Locate the cell with the specified text and output its (x, y) center coordinate. 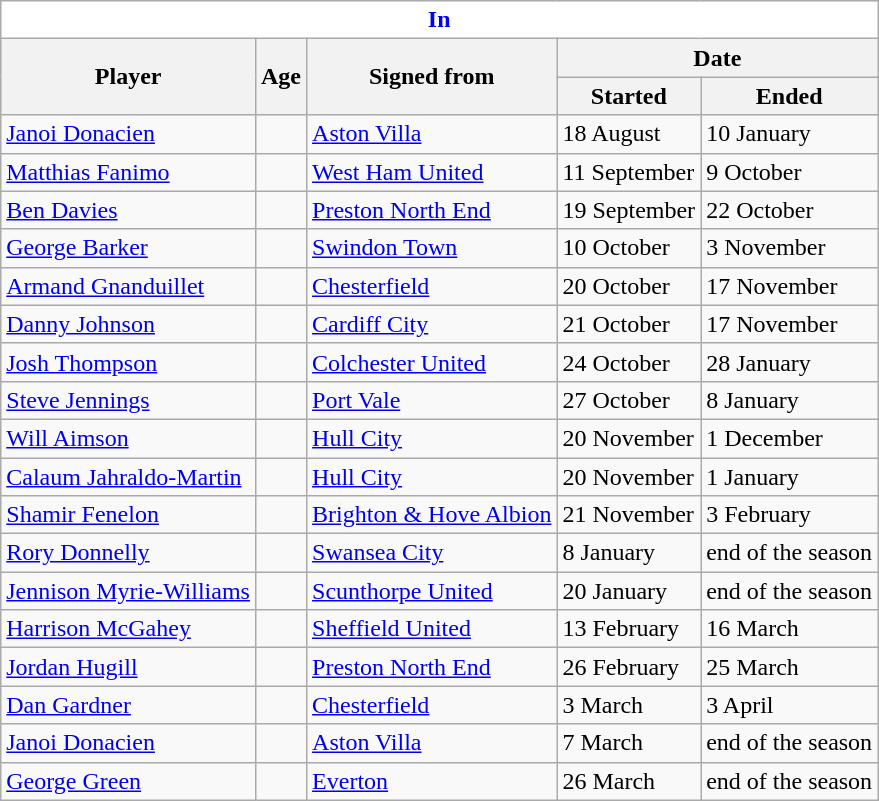
13 February (629, 629)
16 March (790, 629)
Started (629, 96)
In (440, 20)
Calaum Jahraldo-Martin (128, 477)
Sheffield United (432, 629)
3 February (790, 515)
Danny Johnson (128, 324)
Ben Davies (128, 210)
George Barker (128, 248)
Everton (432, 781)
Scunthorpe United (432, 591)
28 January (790, 362)
Ended (790, 96)
3 March (629, 705)
Dan Gardner (128, 705)
10 October (629, 248)
9 October (790, 172)
1 January (790, 477)
Swansea City (432, 553)
24 October (629, 362)
27 October (629, 400)
Rory Donnelly (128, 553)
George Green (128, 781)
26 February (629, 667)
20 January (629, 591)
Brighton & Hove Albion (432, 515)
Harrison McGahey (128, 629)
10 January (790, 134)
Swindon Town (432, 248)
Port Vale (432, 400)
Jordan Hugill (128, 667)
Colchester United (432, 362)
22 October (790, 210)
Date (718, 58)
Josh Thompson (128, 362)
West Ham United (432, 172)
1 December (790, 438)
3 November (790, 248)
20 October (629, 286)
Matthias Fanimo (128, 172)
Signed from (432, 77)
11 September (629, 172)
Jennison Myrie-Williams (128, 591)
26 March (629, 781)
Will Aimson (128, 438)
Armand Gnanduillet (128, 286)
7 March (629, 743)
Shamir Fenelon (128, 515)
Steve Jennings (128, 400)
19 September (629, 210)
Cardiff City (432, 324)
Age (280, 77)
18 August (629, 134)
21 October (629, 324)
3 April (790, 705)
Player (128, 77)
25 March (790, 667)
21 November (629, 515)
